Pinpoint the cell where the given text exists, returning its [X, Y] midpoint coordinate. 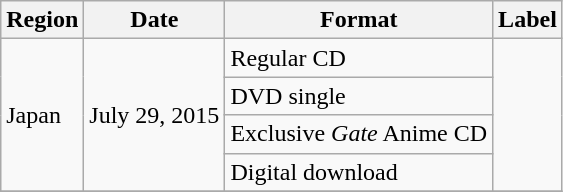
DVD single [359, 96]
Regular CD [359, 58]
Digital download [359, 172]
Date [154, 20]
Region [42, 20]
Exclusive Gate Anime CD [359, 134]
Japan [42, 115]
Label [528, 20]
Format [359, 20]
July 29, 2015 [154, 115]
